Identify which cell holds the provided text, then report its (x, y) central coordinate. 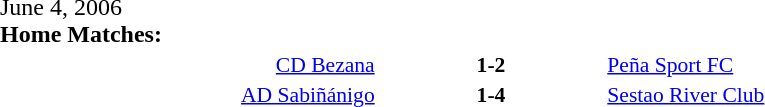
1-2 (492, 64)
